For the text-containing cell, return its midpoint in [X, Y] coordinate format. 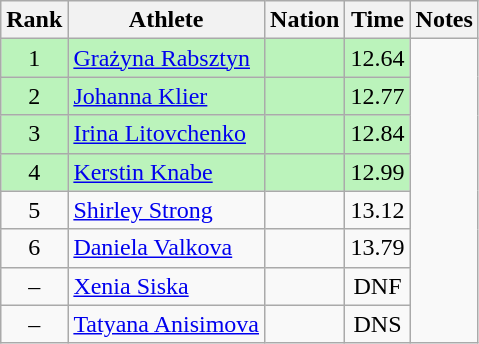
4 [34, 172]
Athlete [166, 20]
12.99 [378, 172]
13.79 [378, 248]
Rank [34, 20]
Nation [305, 20]
Irina Litovchenko [166, 134]
Tatyana Anisimova [166, 324]
12.77 [378, 96]
3 [34, 134]
Grażyna Rabsztyn [166, 58]
Shirley Strong [166, 210]
1 [34, 58]
12.64 [378, 58]
Notes [444, 20]
5 [34, 210]
Daniela Valkova [166, 248]
Time [378, 20]
Johanna Klier [166, 96]
13.12 [378, 210]
DNF [378, 286]
DNS [378, 324]
Xenia Siska [166, 286]
12.84 [378, 134]
Kerstin Knabe [166, 172]
6 [34, 248]
2 [34, 96]
